Extract the [X, Y] coordinate from the center of the cell holding the provided text.  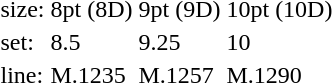
9.25 [180, 42]
8.5 [92, 42]
